Find where the given text appears and provide that cell's center as [x, y] coordinate. 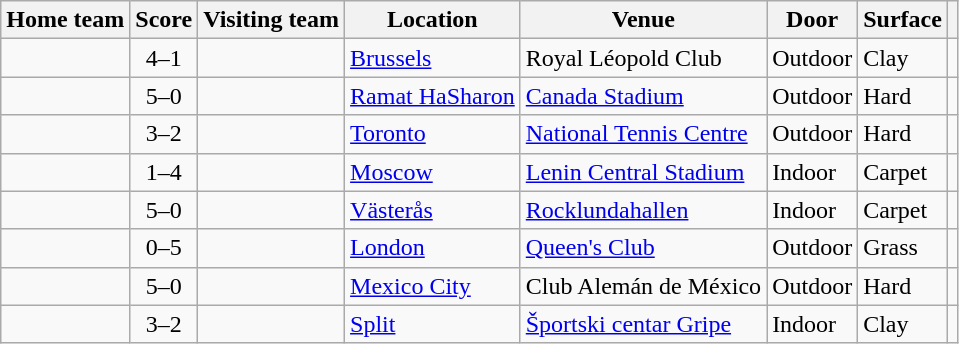
Door [812, 20]
Lenin Central Stadium [643, 172]
Split [433, 324]
Športski centar Gripe [643, 324]
Score [164, 20]
1–4 [164, 172]
Toronto [433, 134]
4–1 [164, 58]
Location [433, 20]
Royal Léopold Club [643, 58]
Queen's Club [643, 248]
National Tennis Centre [643, 134]
Visiting team [272, 20]
Grass [903, 248]
Surface [903, 20]
Mexico City [433, 286]
Home team [66, 20]
0–5 [164, 248]
Brussels [433, 58]
Canada Stadium [643, 96]
London [433, 248]
Venue [643, 20]
Club Alemán de México [643, 286]
Rocklundahallen [643, 210]
Moscow [433, 172]
Ramat HaSharon [433, 96]
Västerås [433, 210]
